Identify which cell holds the provided text, then report its (x, y) central coordinate. 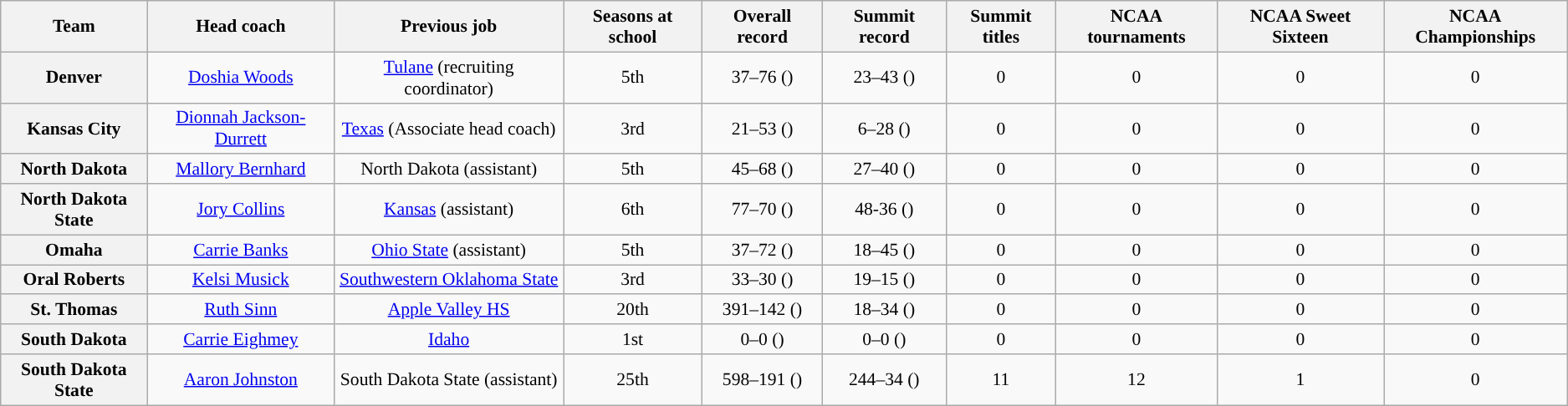
Kansas (assistant) (449, 209)
37–76 () (763, 77)
Carrie Eighmey (241, 339)
48-36 () (885, 209)
20th (633, 310)
Texas (Associate head coach) (449, 129)
Denver (74, 77)
Kansas City (74, 129)
598–191 () (763, 379)
Omaha (74, 250)
South Dakota State (74, 379)
12 (1136, 379)
Head coach (241, 27)
North Dakota (assistant) (449, 170)
23–43 () (885, 77)
18–45 () (885, 250)
Ohio State (assistant) (449, 250)
Mallory Bernhard (241, 170)
Tulane (recruiting coordinator) (449, 77)
19–15 () (885, 280)
Seasons at school (633, 27)
1st (633, 339)
244–34 () (885, 379)
Doshia Woods (241, 77)
25th (633, 379)
South Dakota State (assistant) (449, 379)
Kelsi Musick (241, 280)
North Dakota (74, 170)
21–53 () (763, 129)
Southwestern Oklahoma State (449, 280)
South Dakota (74, 339)
Idaho (449, 339)
Dionnah Jackson-Durrett (241, 129)
Summit titles (1001, 27)
Apple Valley HS (449, 310)
Oral Roberts (74, 280)
Team (74, 27)
6th (633, 209)
Ruth Sinn (241, 310)
Carrie Banks (241, 250)
45–68 () (763, 170)
37–72 () (763, 250)
Summit record (885, 27)
18–34 () (885, 310)
St. Thomas (74, 310)
NCAA Sweet Sixteen (1300, 27)
27–40 () (885, 170)
11 (1001, 379)
Overall record (763, 27)
33–30 () (763, 280)
391–142 () (763, 310)
NCAA tournaments (1136, 27)
Jory Collins (241, 209)
6–28 () (885, 129)
Aaron Johnston (241, 379)
1 (1300, 379)
NCAA Championships (1475, 27)
Previous job (449, 27)
North Dakota State (74, 209)
77–70 () (763, 209)
